Provide the [x, y] coordinate of the cell's center where the given text is located.  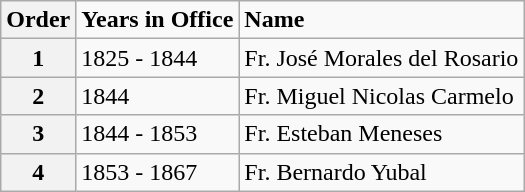
Fr. José Morales del Rosario [382, 58]
4 [38, 172]
3 [38, 134]
2 [38, 96]
Name [382, 20]
1844 - 1853 [158, 134]
1853 - 1867 [158, 172]
Fr. Esteban Meneses [382, 134]
1844 [158, 96]
Fr. Miguel Nicolas Carmelo [382, 96]
Order [38, 20]
1 [38, 58]
Years in Office [158, 20]
Fr. Bernardo Yubal [382, 172]
1825 - 1844 [158, 58]
